Extract the (X, Y) coordinate from the center of the cell holding the provided text.  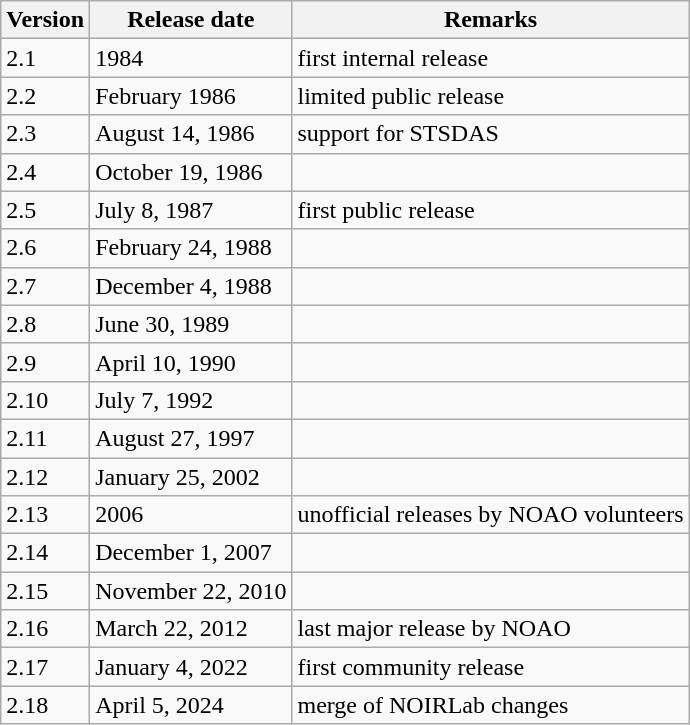
2.17 (46, 667)
1984 (191, 58)
first community release (490, 667)
June 30, 1989 (191, 324)
2.8 (46, 324)
August 14, 1986 (191, 134)
first public release (490, 210)
January 25, 2002 (191, 477)
2.5 (46, 210)
first internal release (490, 58)
2.13 (46, 515)
2.18 (46, 705)
limited public release (490, 96)
2.9 (46, 362)
July 7, 1992 (191, 400)
December 1, 2007 (191, 553)
Release date (191, 20)
2006 (191, 515)
January 4, 2022 (191, 667)
November 22, 2010 (191, 591)
support for STSDAS (490, 134)
2.16 (46, 629)
December 4, 1988 (191, 286)
2.7 (46, 286)
2.15 (46, 591)
2.4 (46, 172)
October 19, 1986 (191, 172)
February 1986 (191, 96)
unofficial releases by NOAO volunteers (490, 515)
2.10 (46, 400)
April 10, 1990 (191, 362)
2.14 (46, 553)
2.2 (46, 96)
Remarks (490, 20)
2.6 (46, 248)
April 5, 2024 (191, 705)
July 8, 1987 (191, 210)
last major release by NOAO (490, 629)
Version (46, 20)
2.3 (46, 134)
March 22, 2012 (191, 629)
2.11 (46, 438)
February 24, 1988 (191, 248)
2.1 (46, 58)
2.12 (46, 477)
August 27, 1997 (191, 438)
merge of NOIRLab changes (490, 705)
